Return the (x, y) coordinate for the center point of the cell that contains the specified text.  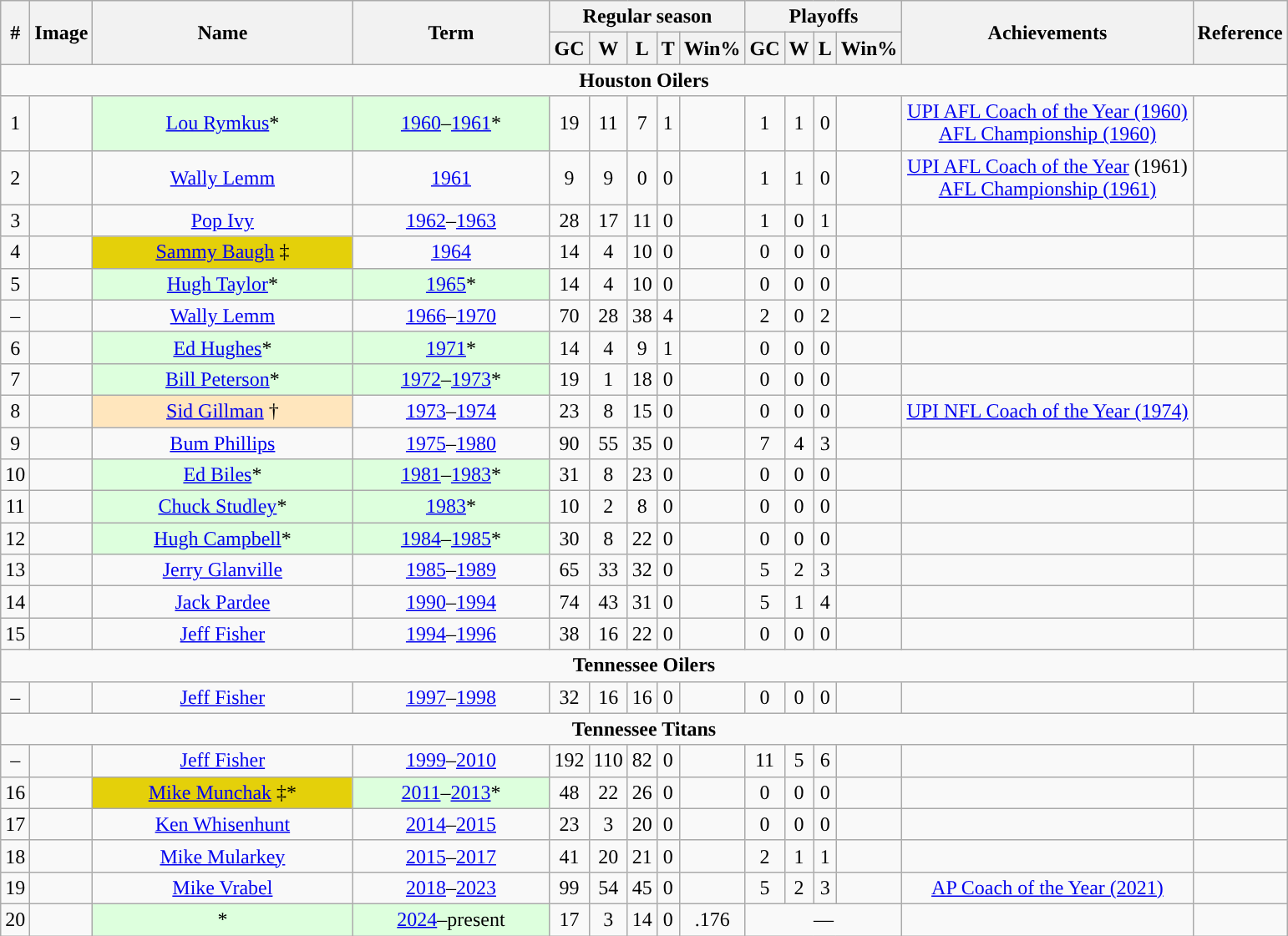
43 (608, 602)
Hugh Taylor* (222, 284)
70 (570, 316)
2018–2023 (451, 888)
Reference (1240, 33)
Achievements (1047, 33)
1966–1970 (451, 316)
90 (570, 443)
Tennessee Oilers (644, 665)
AP Coach of the Year (2021) (1047, 888)
1994–1996 (451, 634)
2014–2015 (451, 824)
1983* (451, 507)
192 (570, 761)
T (668, 48)
Sammy Baugh ‡ (222, 252)
Hugh Campbell* (222, 539)
13 (15, 570)
Sid Gillman † (222, 411)
21 (641, 856)
Ed Hughes* (222, 347)
110 (608, 761)
1997–1998 (451, 697)
Bum Phillips (222, 443)
48 (570, 792)
1975–1980 (451, 443)
74 (570, 602)
Lou Rymkus* (222, 124)
2024–present (451, 919)
1961 (451, 177)
26 (641, 792)
# (15, 33)
Chuck Studley* (222, 507)
Mike Munchak ‡* (222, 792)
Houston Oilers (644, 80)
35 (641, 443)
UPI NFL Coach of the Year (1974) (1047, 411)
Mike Mularkey (222, 856)
Term (451, 33)
1962–1963 (451, 220)
12 (15, 539)
Ken Whisenhunt (222, 824)
54 (608, 888)
1971* (451, 347)
Jerry Glanville (222, 570)
1973–1974 (451, 411)
1964 (451, 252)
— (824, 919)
UPI AFL Coach of the Year (1960)AFL Championship (1960) (1047, 124)
1984–1985* (451, 539)
1985–1989 (451, 570)
1999–2010 (451, 761)
Ed Biles* (222, 475)
1972–1973* (451, 379)
Name (222, 33)
UPI AFL Coach of the Year (1961)AFL Championship (1961) (1047, 177)
Pop Ivy (222, 220)
99 (570, 888)
Regular season (647, 17)
30 (570, 539)
65 (570, 570)
Image (62, 33)
82 (641, 761)
1990–1994 (451, 602)
1965* (451, 284)
Tennessee Titans (644, 729)
2015–2017 (451, 856)
41 (570, 856)
55 (608, 443)
1981–1983* (451, 475)
* (222, 919)
Mike Vrabel (222, 888)
Bill Peterson* (222, 379)
.176 (712, 919)
45 (641, 888)
1960–1961* (451, 124)
Jack Pardee (222, 602)
Playoffs (824, 17)
33 (608, 570)
2011–2013* (451, 792)
